Find where the given text appears and provide that cell's center as [X, Y] coordinate. 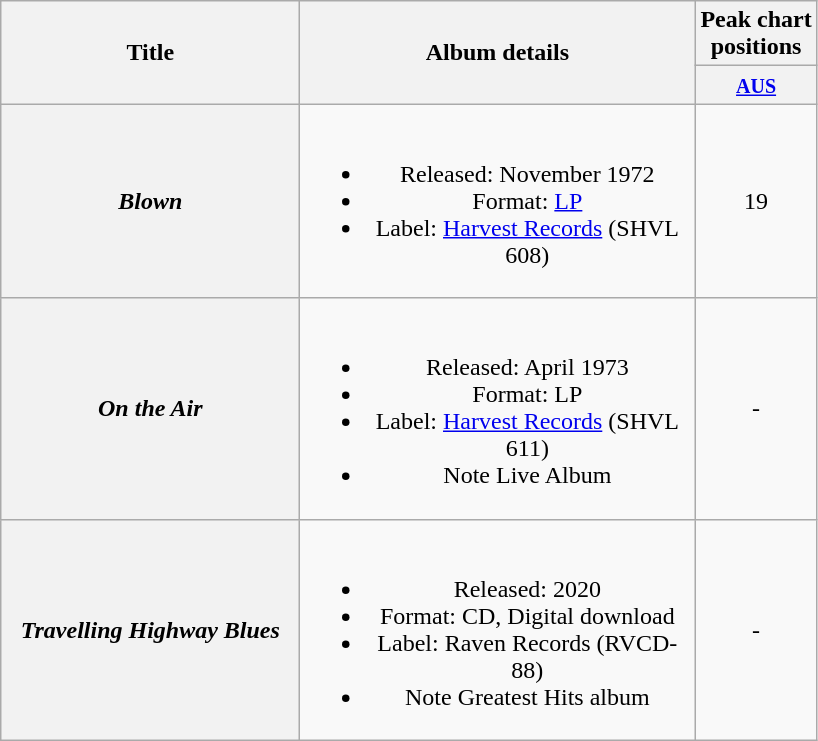
Released: November 1972Format: LPLabel: Harvest Records (SHVL 608) [498, 201]
AUS [756, 85]
Blown [150, 201]
Album details [498, 52]
Peak chartpositions [756, 34]
On the Air [150, 408]
Travelling Highway Blues [150, 630]
Title [150, 52]
Released: 2020Format: CD, Digital downloadLabel: Raven Records (RVCD-88)Note Greatest Hits album [498, 630]
Released: April 1973Format: LPLabel: Harvest Records (SHVL 611)Note Live Album [498, 408]
19 [756, 201]
